From the cell containing the given text, extract its center point as [x, y] coordinate. 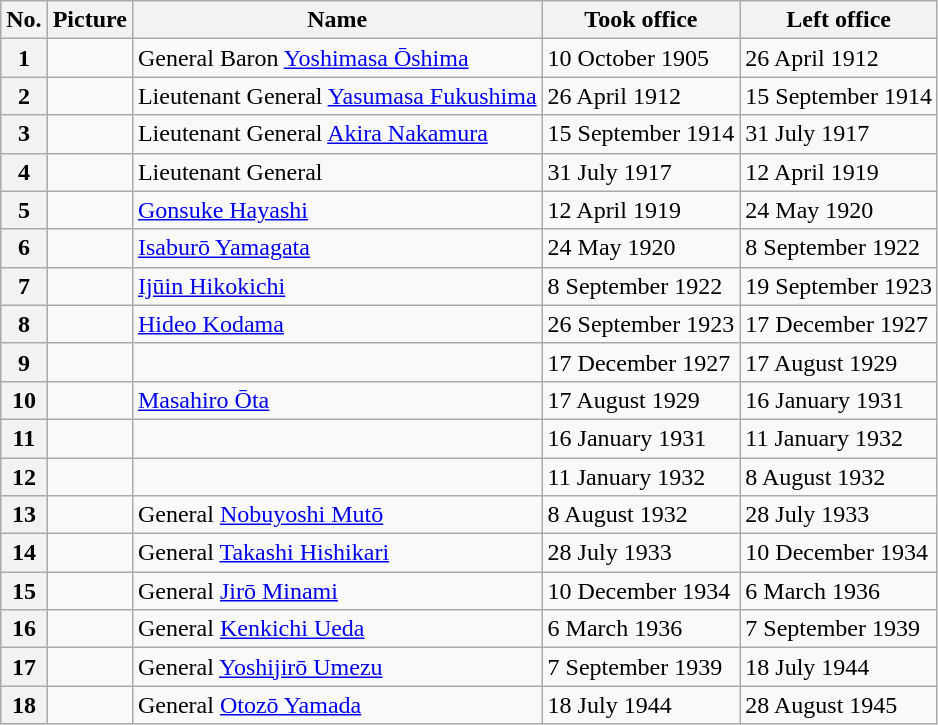
General Takashi Hishikari [337, 553]
General Jirō Minami [337, 591]
5 [24, 210]
Gonsuke Hayashi [337, 210]
16 [24, 629]
General Kenkichi Ueda [337, 629]
General Otozō Yamada [337, 705]
Left office [839, 20]
7 [24, 286]
18 [24, 705]
10 October 1905 [641, 58]
4 [24, 172]
General Nobuyoshi Mutō [337, 515]
19 September 1923 [839, 286]
1 [24, 58]
Masahiro Ōta [337, 400]
Lieutenant General Akira Nakamura [337, 134]
Lieutenant General [337, 172]
11 [24, 438]
26 September 1923 [641, 324]
10 [24, 400]
General Yoshijirō Umezu [337, 667]
8 [24, 324]
14 [24, 553]
6 [24, 248]
17 [24, 667]
Took office [641, 20]
No. [24, 20]
2 [24, 96]
Picture [90, 20]
28 August 1945 [839, 705]
13 [24, 515]
Isaburō Yamagata [337, 248]
Name [337, 20]
Hideo Kodama [337, 324]
Lieutenant General Yasumasa Fukushima [337, 96]
Ijūin Hikokichi [337, 286]
12 [24, 477]
General Baron Yoshimasa Ōshima [337, 58]
3 [24, 134]
15 [24, 591]
9 [24, 362]
